For the text-containing cell, return its midpoint in [x, y] coordinate format. 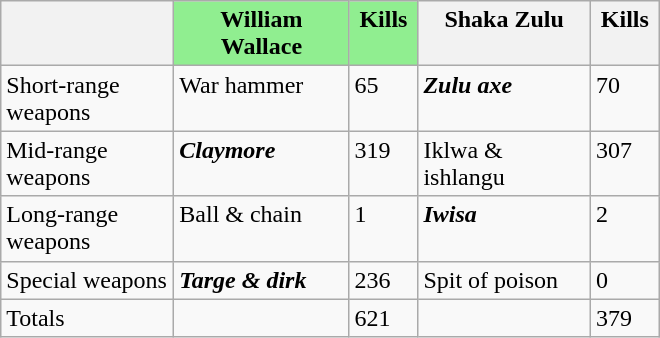
Spit of poison [504, 280]
0 [624, 280]
65 [384, 98]
319 [384, 164]
William Wallace [262, 34]
Iwisa [504, 228]
Short-range weapons [88, 98]
Iklwa & ishlangu [504, 164]
1 [384, 228]
Claymore [262, 164]
Long-range weapons [88, 228]
Special weapons [88, 280]
236 [384, 280]
Ball & chain [262, 228]
379 [624, 318]
Totals [88, 318]
Zulu axe [504, 98]
307 [624, 164]
Targe & dirk [262, 280]
Shaka Zulu [504, 34]
Mid-range weapons [88, 164]
621 [384, 318]
70 [624, 98]
War hammer [262, 98]
2 [624, 228]
